Identify which cell holds the provided text, then report its (x, y) central coordinate. 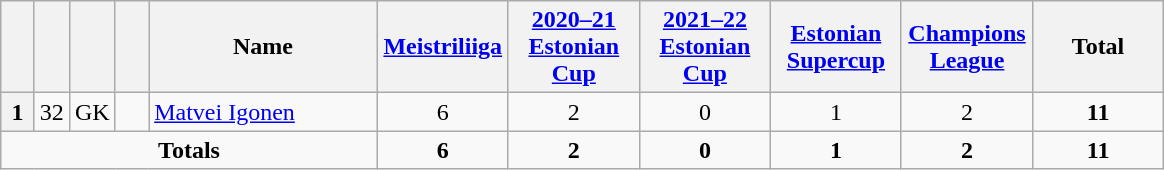
2021–22 Estonian Cup (704, 47)
Totals (189, 150)
Estonian Supercup (836, 47)
GK (92, 112)
2020–21 Estonian Cup (574, 47)
Matvei Igonen (264, 112)
Meistriliiga (442, 47)
32 (52, 112)
Champions League (966, 47)
Total (1098, 47)
Name (264, 47)
